Extract the [X, Y] coordinate from the center of the cell holding the provided text.  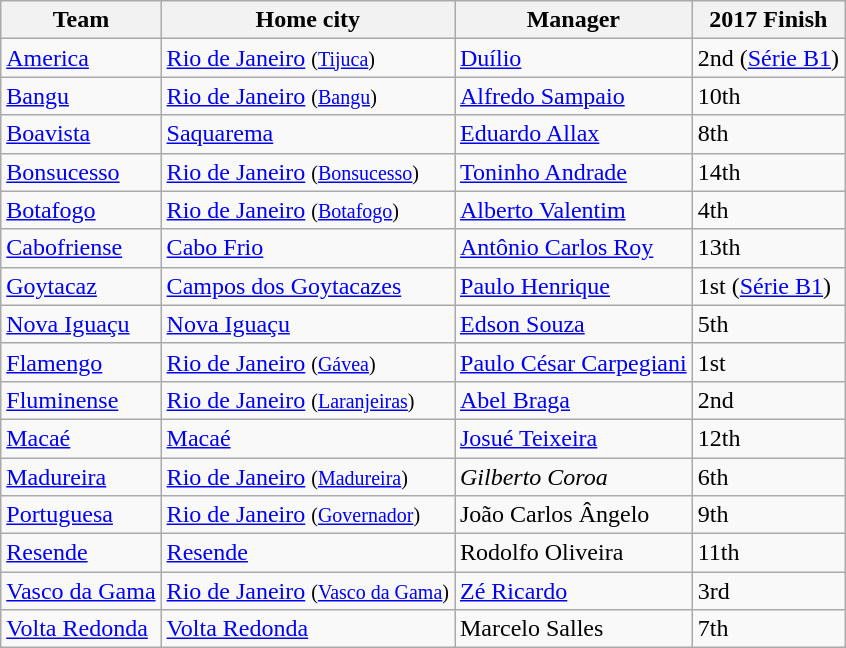
12th [768, 438]
Team [81, 20]
Josué Teixeira [573, 438]
Cabofriense [81, 248]
Eduardo Allax [573, 134]
Rio de Janeiro (Vasco da Gama) [308, 591]
Alfredo Sampaio [573, 96]
Botafogo [81, 210]
Rio de Janeiro (Laranjeiras) [308, 400]
4th [768, 210]
Goytacaz [81, 286]
Duílio [573, 58]
Boavista [81, 134]
Rio de Janeiro (Bangu) [308, 96]
14th [768, 172]
1st (Série B1) [768, 286]
Rodolfo Oliveira [573, 553]
João Carlos Ângelo [573, 515]
6th [768, 477]
Rio de Janeiro (Governador) [308, 515]
Alberto Valentim [573, 210]
10th [768, 96]
Rio de Janeiro (Gávea) [308, 362]
Bonsucesso [81, 172]
1st [768, 362]
Gilberto Coroa [573, 477]
Saquarema [308, 134]
Home city [308, 20]
Bangu [81, 96]
11th [768, 553]
2nd (Série B1) [768, 58]
5th [768, 324]
Portuguesa [81, 515]
Manager [573, 20]
7th [768, 629]
Rio de Janeiro (Botafogo) [308, 210]
Fluminense [81, 400]
Campos dos Goytacazes [308, 286]
9th [768, 515]
13th [768, 248]
Zé Ricardo [573, 591]
Rio de Janeiro (Tijuca) [308, 58]
2nd [768, 400]
Rio de Janeiro (Madureira) [308, 477]
Madureira [81, 477]
Paulo César Carpegiani [573, 362]
2017 Finish [768, 20]
Vasco da Gama [81, 591]
Paulo Henrique [573, 286]
Toninho Andrade [573, 172]
Marcelo Salles [573, 629]
Cabo Frio [308, 248]
Flamengo [81, 362]
Edson Souza [573, 324]
America [81, 58]
Antônio Carlos Roy [573, 248]
Rio de Janeiro (Bonsucesso) [308, 172]
3rd [768, 591]
Abel Braga [573, 400]
8th [768, 134]
